Output the (x, y) coordinate of the center of the cell containing the given text.  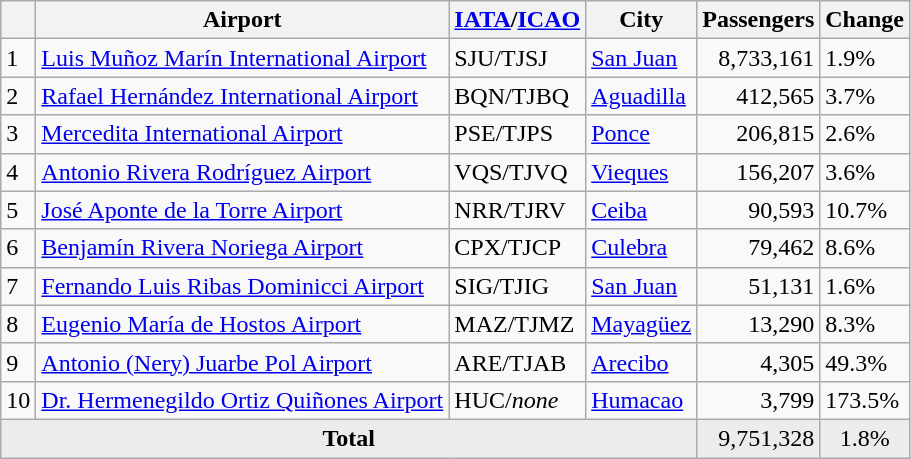
Benjamín Rivera Noriega Airport (242, 248)
MAZ/TJMZ (518, 324)
Humacao (642, 400)
HUC/none (518, 400)
206,815 (758, 134)
Fernando Luis Ribas Dominicci Airport (242, 286)
79,462 (758, 248)
3.6% (865, 172)
8 (18, 324)
Vieques (642, 172)
IATA/ICAO (518, 20)
1.8% (865, 438)
Ceiba (642, 210)
6 (18, 248)
Arecibo (642, 362)
Passengers (758, 20)
City (642, 20)
2.6% (865, 134)
Rafael Hernández International Airport (242, 96)
1.9% (865, 58)
Mercedita International Airport (242, 134)
173.5% (865, 400)
1.6% (865, 286)
Ponce (642, 134)
10 (18, 400)
Culebra (642, 248)
412,565 (758, 96)
156,207 (758, 172)
BQN/TJBQ (518, 96)
5 (18, 210)
Airport (242, 20)
José Aponte de la Torre Airport (242, 210)
3,799 (758, 400)
Antonio Rivera Rodríguez Airport (242, 172)
2 (18, 96)
3 (18, 134)
51,131 (758, 286)
ARE/TJAB (518, 362)
PSE/TJPS (518, 134)
10.7% (865, 210)
8.3% (865, 324)
Antonio (Nery) Juarbe Pol Airport (242, 362)
SIG/TJIG (518, 286)
49.3% (865, 362)
Eugenio María de Hostos Airport (242, 324)
Change (865, 20)
Total (349, 438)
Dr. Hermenegildo Ortiz Quiñones Airport (242, 400)
3.7% (865, 96)
SJU/TJSJ (518, 58)
8.6% (865, 248)
VQS/TJVQ (518, 172)
9,751,328 (758, 438)
90,593 (758, 210)
CPX/TJCP (518, 248)
Aguadilla (642, 96)
7 (18, 286)
4,305 (758, 362)
Luis Muñoz Marín International Airport (242, 58)
13,290 (758, 324)
Mayagüez (642, 324)
1 (18, 58)
4 (18, 172)
8,733,161 (758, 58)
9 (18, 362)
NRR/TJRV (518, 210)
